Pinpoint the cell where the given text exists, returning its [X, Y] midpoint coordinate. 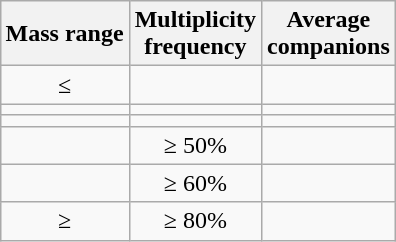
≥ 50% [195, 145]
Multiplicity frequency [195, 34]
≤ [64, 85]
≥ [64, 221]
≥ 60% [195, 183]
≥ 80% [195, 221]
Mass range [64, 34]
Average companions [328, 34]
